Return the [X, Y] coordinate for the center point of the cell that contains the specified text.  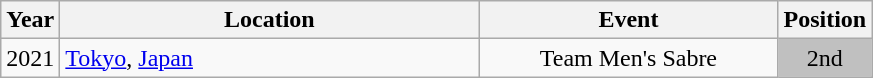
Event [628, 20]
Year [30, 20]
Team Men's Sabre [628, 58]
2nd [825, 58]
2021 [30, 58]
Position [825, 20]
Location [270, 20]
Tokyo, Japan [270, 58]
